From the cell containing the given text, extract its center point as [X, Y] coordinate. 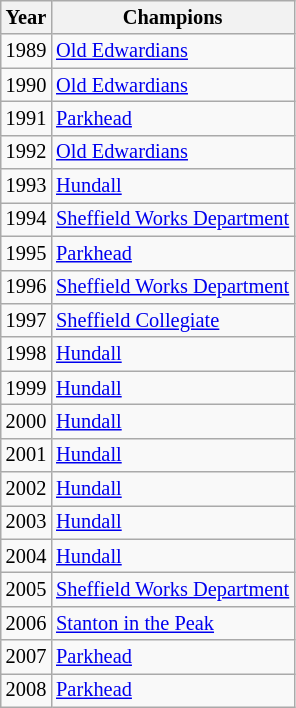
Year [26, 17]
1995 [26, 253]
1990 [26, 85]
Sheffield Collegiate [172, 320]
2007 [26, 657]
Stanton in the Peak [172, 623]
2008 [26, 690]
1999 [26, 388]
1993 [26, 186]
Champions [172, 17]
1997 [26, 320]
1989 [26, 51]
1996 [26, 287]
1991 [26, 118]
2006 [26, 623]
1992 [26, 152]
2003 [26, 522]
2004 [26, 556]
2001 [26, 455]
2002 [26, 489]
2005 [26, 589]
1994 [26, 219]
1998 [26, 354]
2000 [26, 421]
